Return [x, y] of the center of cell containing provided text 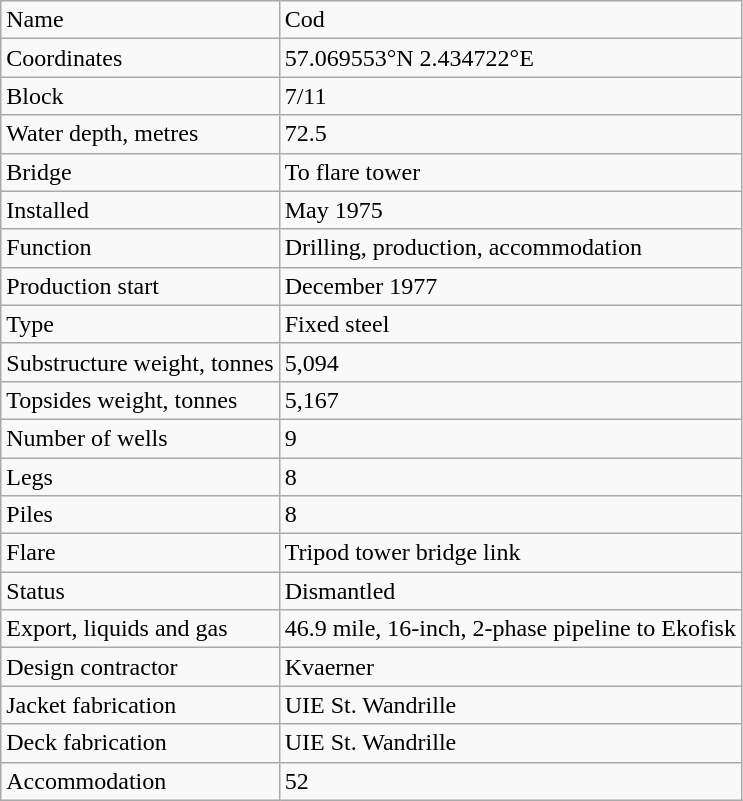
Accommodation [140, 781]
Jacket fabrication [140, 705]
Name [140, 20]
Design contractor [140, 667]
Cod [510, 20]
46.9 mile, 16-inch, 2-phase pipeline to Ekofisk [510, 629]
To flare tower [510, 172]
Dismantled [510, 591]
Fixed steel [510, 324]
Installed [140, 210]
Deck fabrication [140, 743]
Production start [140, 286]
57.069553°N 2.434722°E [510, 58]
Block [140, 96]
Export, liquids and gas [140, 629]
Kvaerner [510, 667]
December 1977 [510, 286]
May 1975 [510, 210]
Topsides weight, tonnes [140, 400]
Bridge [140, 172]
Function [140, 248]
Tripod tower bridge link [510, 553]
Number of wells [140, 438]
Type [140, 324]
7/11 [510, 96]
5,094 [510, 362]
Flare [140, 553]
5,167 [510, 400]
Water depth, metres [140, 134]
Drilling, production, accommodation [510, 248]
Status [140, 591]
Legs [140, 477]
9 [510, 438]
Substructure weight, tonnes [140, 362]
52 [510, 781]
Coordinates [140, 58]
Piles [140, 515]
72.5 [510, 134]
